Return the (X, Y) coordinate for the center point of the cell that contains the specified text.  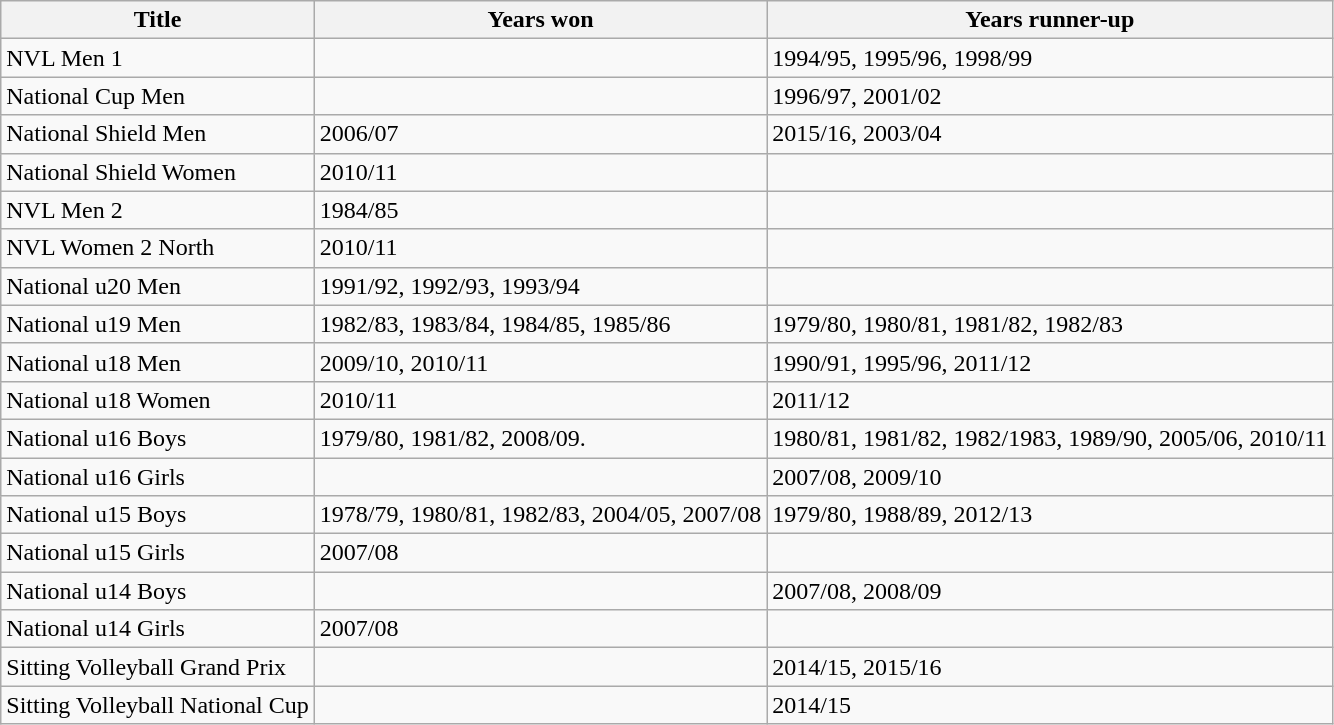
Title (158, 20)
1979/80, 1981/82, 2008/09. (540, 438)
National u19 Men (158, 324)
2014/15, 2015/16 (1050, 667)
Sitting Volleyball National Cup (158, 705)
2006/07 (540, 134)
National Shield Women (158, 172)
1979/80, 1988/89, 2012/13 (1050, 515)
National u18 Men (158, 362)
NVL Men 1 (158, 58)
2007/08, 2008/09 (1050, 591)
2014/15 (1050, 705)
National u20 Men (158, 286)
National u14 Girls (158, 629)
2015/16, 2003/04 (1050, 134)
1980/81, 1981/82, 1982/1983, 1989/90, 2005/06, 2010/11 (1050, 438)
1994/95, 1995/96, 1998/99 (1050, 58)
NVL Men 2 (158, 210)
National u16 Girls (158, 477)
1982/83, 1983/84, 1984/85, 1985/86 (540, 324)
1984/85 (540, 210)
1990/91, 1995/96, 2011/12 (1050, 362)
National Shield Men (158, 134)
Years won (540, 20)
1979/80, 1980/81, 1981/82, 1982/83 (1050, 324)
National Cup Men (158, 96)
National u15 Boys (158, 515)
1991/92, 1992/93, 1993/94 (540, 286)
National u16 Boys (158, 438)
1996/97, 2001/02 (1050, 96)
2009/10, 2010/11 (540, 362)
Years runner-up (1050, 20)
Sitting Volleyball Grand Prix (158, 667)
NVL Women 2 North (158, 248)
National u15 Girls (158, 553)
2007/08, 2009/10 (1050, 477)
1978/79, 1980/81, 1982/83, 2004/05, 2007/08 (540, 515)
National u18 Women (158, 400)
2011/12 (1050, 400)
National u14 Boys (158, 591)
